Pinpoint the cell where the given text exists, returning its [x, y] midpoint coordinate. 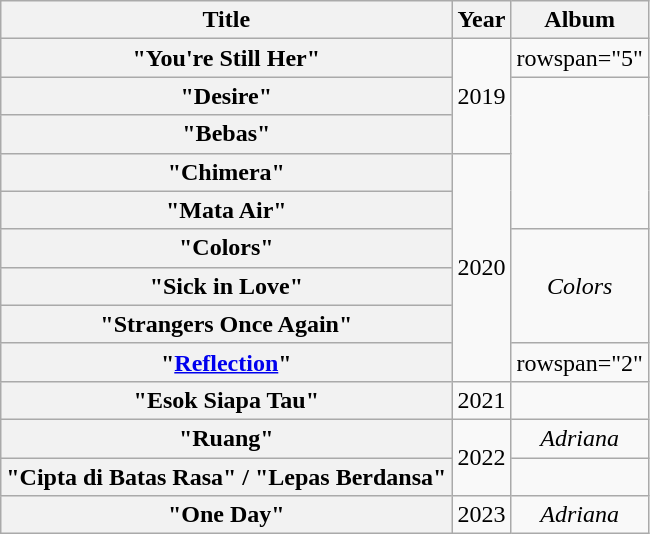
Title [226, 20]
"Sick in Love" [226, 286]
"Chimera" [226, 172]
"Mata Air" [226, 210]
"Strangers Once Again" [226, 324]
2019 [482, 96]
2022 [482, 457]
Colors [580, 286]
"You're Still Her" [226, 58]
"Esok Siapa Tau" [226, 400]
Year [482, 20]
"Reflection" [226, 362]
"Desire" [226, 96]
2023 [482, 515]
"One Day" [226, 515]
"Bebas" [226, 134]
"Cipta di Batas Rasa" / "Lepas Berdansa" [226, 477]
rowspan="2" [580, 362]
"Ruang" [226, 438]
Album [580, 20]
2020 [482, 267]
rowspan="5" [580, 58]
2021 [482, 400]
"Colors" [226, 248]
